Detect which cell encompasses the target text, then output its [X, Y] center coordinate. 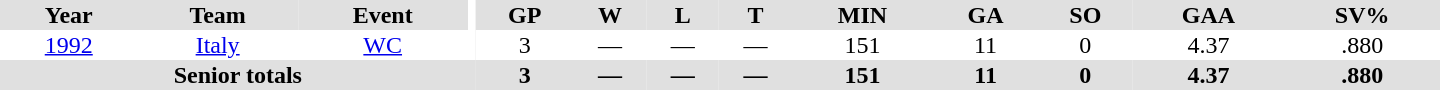
GA [986, 15]
L [682, 15]
1992 [68, 45]
Italy [217, 45]
SV% [1362, 15]
GP [525, 15]
Event [383, 15]
SO [1085, 15]
Senior totals [238, 75]
WC [383, 45]
T [756, 15]
Team [217, 15]
W [610, 15]
Year [68, 15]
MIN [862, 15]
GAA [1208, 15]
